From the cell containing the given text, extract its center point as (x, y) coordinate. 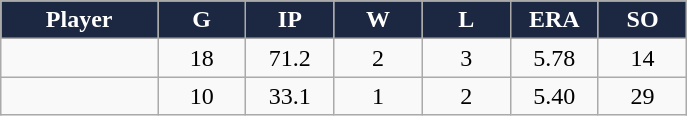
18 (202, 58)
W (378, 20)
10 (202, 96)
33.1 (290, 96)
5.78 (554, 58)
L (466, 20)
G (202, 20)
Player (80, 20)
1 (378, 96)
5.40 (554, 96)
ERA (554, 20)
29 (642, 96)
3 (466, 58)
71.2 (290, 58)
IP (290, 20)
SO (642, 20)
14 (642, 58)
